Return (X, Y) of the center of cell containing provided text 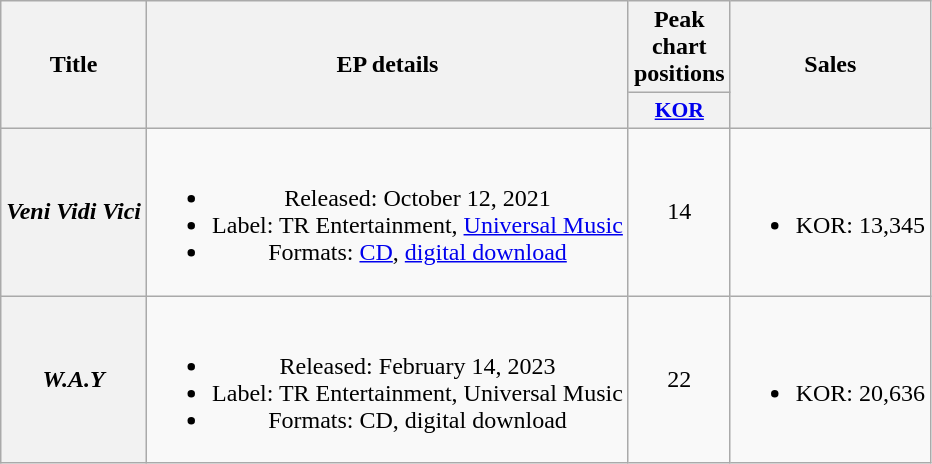
Released: October 12, 2021Label: TR Entertainment, Universal MusicFormats: CD, digital download (388, 212)
EP details (388, 65)
14 (679, 212)
W.A.Y (74, 380)
Sales (830, 65)
Title (74, 65)
KOR (679, 111)
22 (679, 380)
KOR: 13,345 (830, 212)
Veni Vidi Vici (74, 212)
Released: February 14, 2023Label: TR Entertainment, Universal MusicFormats: CD, digital download (388, 380)
KOR: 20,636 (830, 380)
Peak chart positions (679, 47)
